Return (X, Y) of the center of cell containing provided text 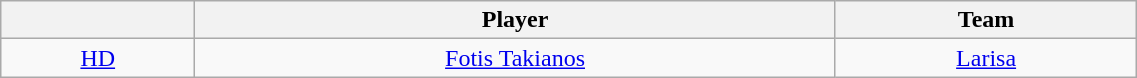
Fotis Takianos (516, 58)
Larisa (986, 58)
Team (986, 20)
Player (516, 20)
HD (98, 58)
